Capture the cell that displays the provided text and extract its (x, y) central coordinate. 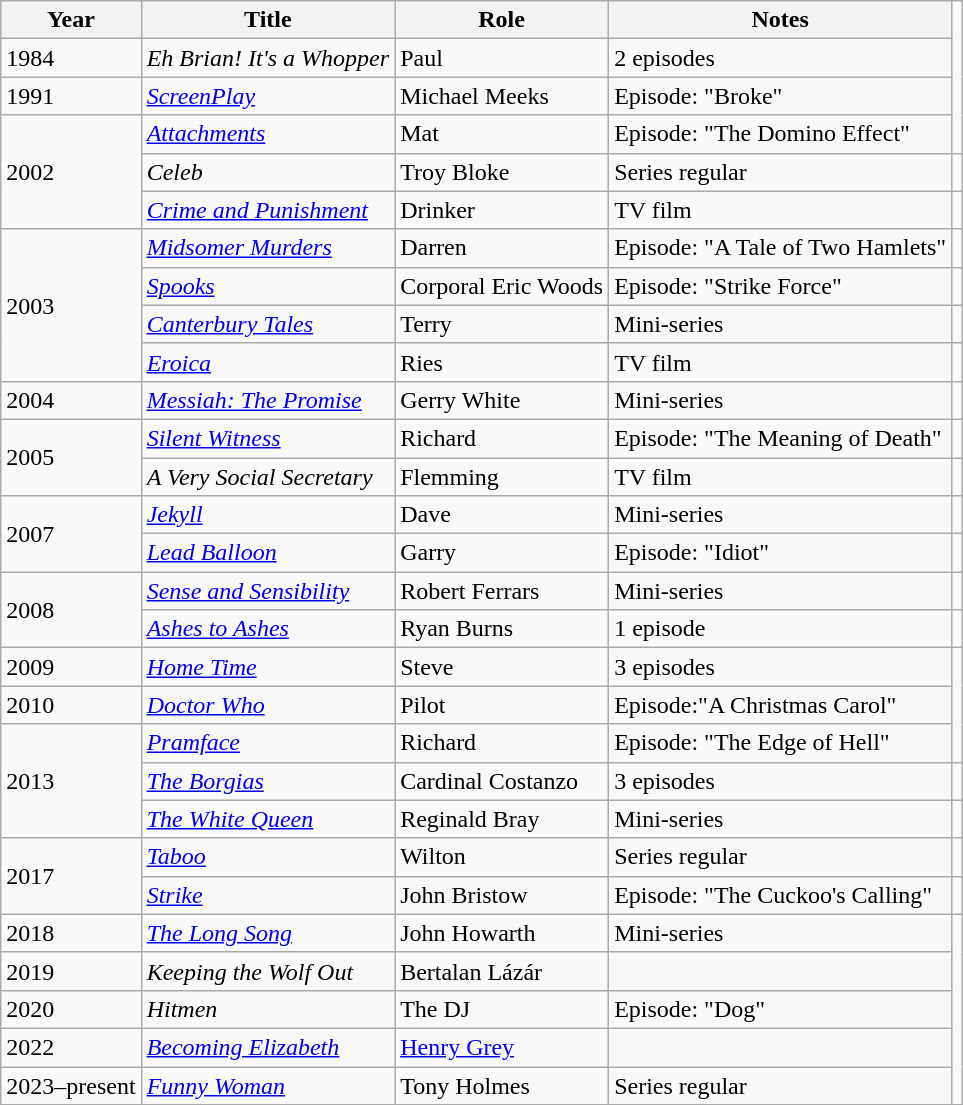
Hitmen (268, 1009)
Episode: "The Cuckoo's Calling" (780, 895)
2020 (71, 1009)
Garry (502, 553)
Pilot (502, 705)
2004 (71, 400)
Canterbury Tales (268, 324)
2007 (71, 534)
2 episodes (780, 58)
Role (502, 20)
Troy Bloke (502, 172)
Reginald Bray (502, 819)
John Bristow (502, 895)
Episode: "Dog" (780, 1009)
Henry Grey (502, 1047)
2002 (71, 172)
Messiah: The Promise (268, 400)
The Long Song (268, 933)
Gerry White (502, 400)
Attachments (268, 134)
Keeping the Wolf Out (268, 971)
Bertalan Lázár (502, 971)
Strike (268, 895)
Title (268, 20)
Silent Witness (268, 438)
Lead Balloon (268, 553)
Jekyll (268, 515)
Drinker (502, 210)
Crime and Punishment (268, 210)
1 episode (780, 629)
Pramface (268, 743)
Dave (502, 515)
2008 (71, 610)
Becoming Elizabeth (268, 1047)
A Very Social Secretary (268, 477)
2003 (71, 305)
Wilton (502, 857)
Doctor Who (268, 705)
Taboo (268, 857)
Darren (502, 248)
Flemming (502, 477)
Episode: "Strike Force" (780, 286)
Episode: "The Meaning of Death" (780, 438)
Robert Ferrars (502, 591)
Tony Holmes (502, 1085)
Corporal Eric Woods (502, 286)
2023–present (71, 1085)
Eroica (268, 362)
The Borgias (268, 781)
Episode: "The Domino Effect" (780, 134)
1991 (71, 96)
2019 (71, 971)
The DJ (502, 1009)
Mat (502, 134)
Steve (502, 667)
Episode: "Broke" (780, 96)
2005 (71, 457)
Episode: "Idiot" (780, 553)
Eh Brian! It's a Whopper (268, 58)
2017 (71, 876)
Paul (502, 58)
Terry (502, 324)
Cardinal Costanzo (502, 781)
John Howarth (502, 933)
Ashes to Ashes (268, 629)
Funny Woman (268, 1085)
Episode: "A Tale of Two Hamlets" (780, 248)
Year (71, 20)
Spooks (268, 286)
2010 (71, 705)
2022 (71, 1047)
2009 (71, 667)
Episode: "The Edge of Hell" (780, 743)
Ries (502, 362)
Midsomer Murders (268, 248)
2018 (71, 933)
Celeb (268, 172)
Home Time (268, 667)
The White Queen (268, 819)
Notes (780, 20)
ScreenPlay (268, 96)
Michael Meeks (502, 96)
Sense and Sensibility (268, 591)
2013 (71, 781)
Episode:"A Christmas Carol" (780, 705)
Ryan Burns (502, 629)
1984 (71, 58)
